Extract the [x, y] coordinate from the center of the cell holding the provided text.  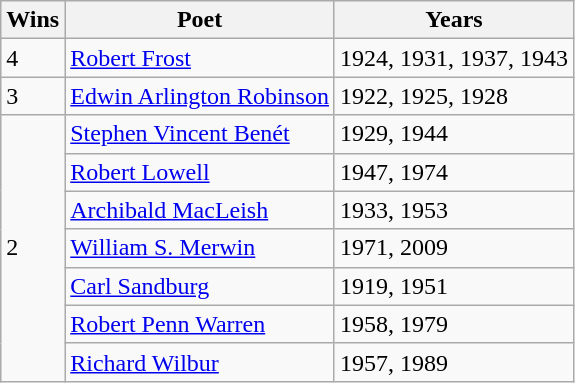
1971, 2009 [454, 248]
4 [33, 58]
Archibald MacLeish [200, 210]
1947, 1974 [454, 172]
Robert Penn Warren [200, 324]
1922, 1925, 1928 [454, 96]
Poet [200, 20]
Richard Wilbur [200, 362]
Years [454, 20]
Edwin Arlington Robinson [200, 96]
Stephen Vincent Benét [200, 134]
Wins [33, 20]
1957, 1989 [454, 362]
1929, 1944 [454, 134]
1919, 1951 [454, 286]
Robert Frost [200, 58]
3 [33, 96]
1933, 1953 [454, 210]
1958, 1979 [454, 324]
Carl Sandburg [200, 286]
Robert Lowell [200, 172]
2 [33, 248]
William S. Merwin [200, 248]
1924, 1931, 1937, 1943 [454, 58]
